Scan for the cell matching the given text and deliver its (X, Y) coordinate at center. 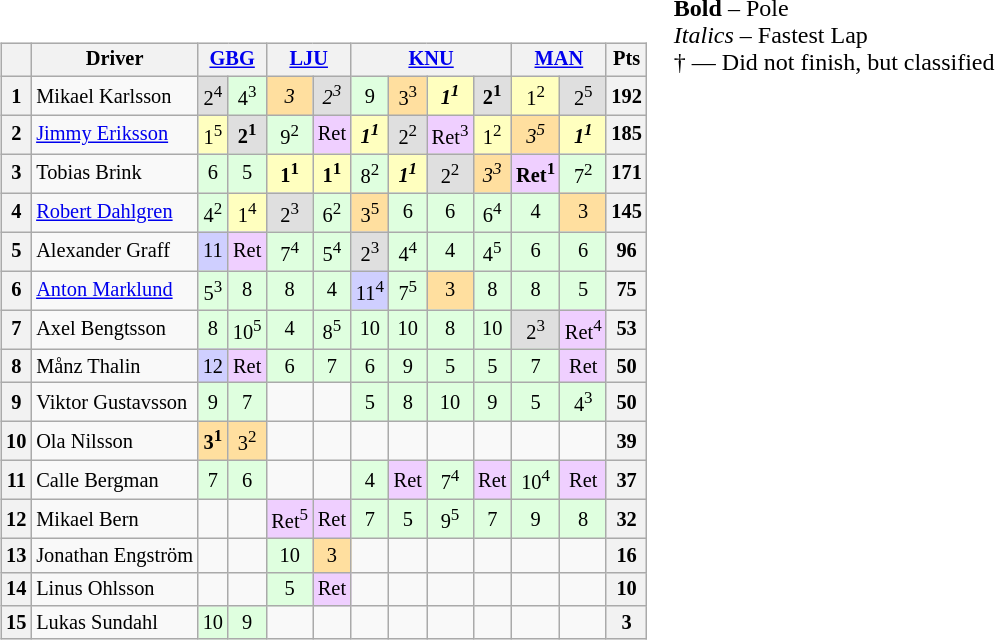
Ret3 (450, 134)
31 (213, 442)
Mikael Bern (114, 518)
Jonathan Engström (114, 555)
24 (213, 96)
MAN (558, 60)
42 (213, 212)
Pts (626, 60)
92 (289, 134)
96 (626, 252)
Lukas Sundahl (114, 623)
Linus Ohlsson (114, 589)
54 (332, 252)
64 (492, 212)
LJU (308, 60)
KNU (431, 60)
37 (626, 480)
82 (370, 174)
Tobias Brink (114, 174)
Calle Bergman (114, 480)
62 (332, 212)
171 (626, 174)
25 (583, 96)
145 (626, 212)
105 (248, 330)
Mikael Karlsson (114, 96)
Ret1 (536, 174)
185 (626, 134)
1 (16, 96)
104 (536, 480)
16 (626, 555)
39 (626, 442)
Anton Marklund (114, 290)
44 (408, 252)
Månz Thalin (114, 366)
Jimmy Eriksson (114, 134)
2 (16, 134)
95 (450, 518)
72 (583, 174)
Viktor Gustavsson (114, 402)
Axel Bengtsson (114, 330)
192 (626, 96)
45 (492, 252)
Ola Nilsson (114, 442)
Alexander Graff (114, 252)
13 (16, 555)
114 (370, 290)
GBG (232, 60)
Ret5 (289, 518)
85 (332, 330)
Ret4 (583, 330)
Robert Dahlgren (114, 212)
Driver (114, 60)
